Determine the [x, y] coordinate at the center of the cell enclosing the given text.  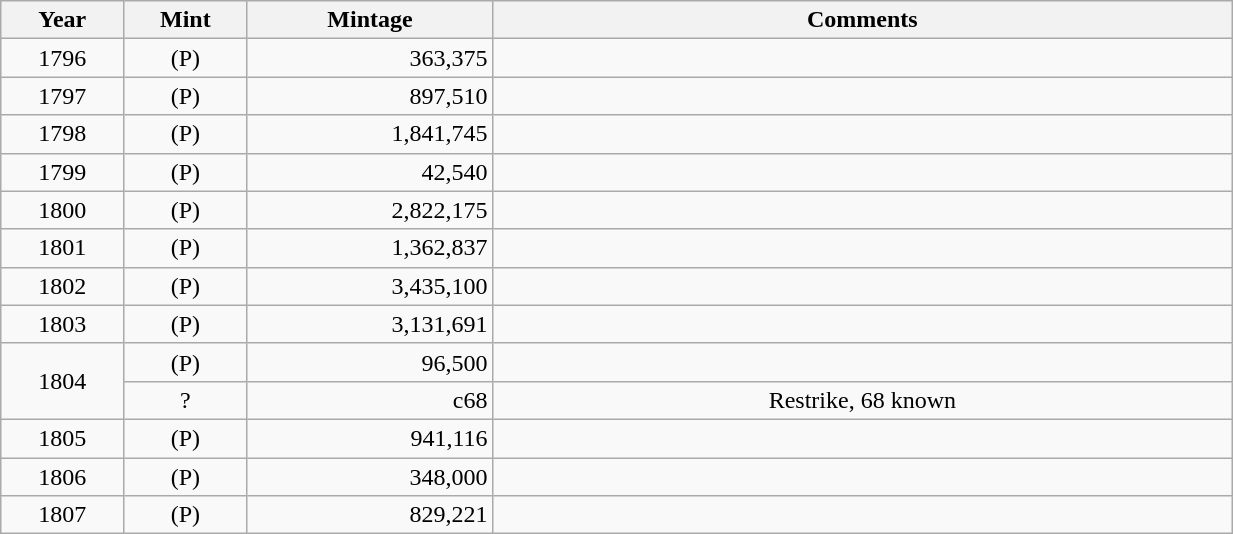
1805 [62, 438]
Restrike, 68 known [862, 400]
1807 [62, 515]
1803 [62, 324]
1796 [62, 58]
1804 [62, 381]
829,221 [370, 515]
1799 [62, 172]
Comments [862, 20]
1797 [62, 96]
? [186, 400]
Mint [186, 20]
3,435,100 [370, 286]
941,116 [370, 438]
1806 [62, 477]
2,822,175 [370, 210]
96,500 [370, 362]
1,841,745 [370, 134]
Mintage [370, 20]
348,000 [370, 477]
Year [62, 20]
1800 [62, 210]
3,131,691 [370, 324]
c68 [370, 400]
1801 [62, 248]
1802 [62, 286]
1,362,837 [370, 248]
42,540 [370, 172]
363,375 [370, 58]
1798 [62, 134]
897,510 [370, 96]
